Extract the (X, Y) coordinate from the center of the cell holding the provided text.  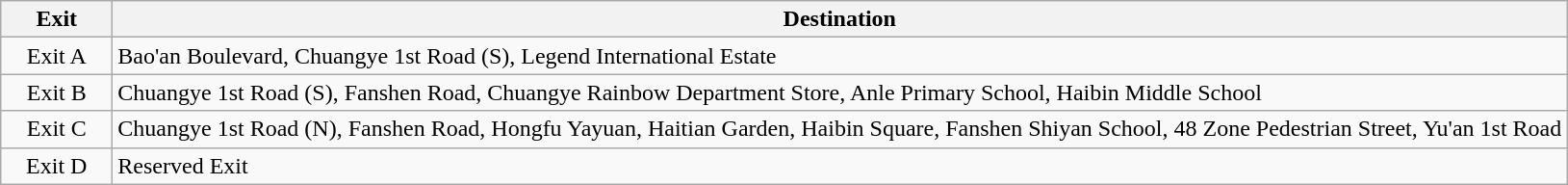
Chuangye 1st Road (S), Fanshen Road, Chuangye Rainbow Department Store, Anle Primary School, Haibin Middle School (839, 92)
Destination (839, 19)
Exit C (57, 129)
Exit D (57, 166)
Exit B (57, 92)
Reserved Exit (839, 166)
Chuangye 1st Road (N), Fanshen Road, Hongfu Yayuan, Haitian Garden, Haibin Square, Fanshen Shiyan School, 48 Zone Pedestrian Street, Yu'an 1st Road (839, 129)
Exit A (57, 56)
Bao'an Boulevard, Chuangye 1st Road (S), Legend International Estate (839, 56)
Exit (57, 19)
